Provide the (X, Y) coordinate of the cell's center where the given text is located.  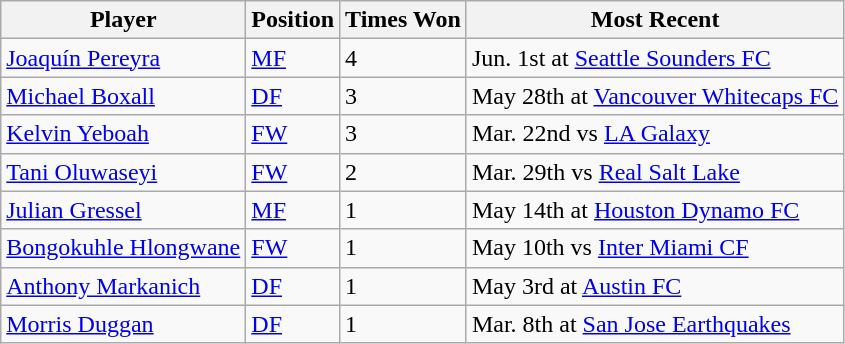
Most Recent (654, 20)
Position (293, 20)
Morris Duggan (124, 324)
Kelvin Yeboah (124, 134)
Times Won (404, 20)
May 14th at Houston Dynamo FC (654, 210)
Mar. 29th vs Real Salt Lake (654, 172)
May 3rd at Austin FC (654, 286)
Jun. 1st at Seattle Sounders FC (654, 58)
Player (124, 20)
May 28th at Vancouver Whitecaps FC (654, 96)
Bongokuhle Hlongwane (124, 248)
Mar. 8th at San Jose Earthquakes (654, 324)
4 (404, 58)
May 10th vs Inter Miami CF (654, 248)
Joaquín Pereyra (124, 58)
Tani Oluwaseyi (124, 172)
Michael Boxall (124, 96)
2 (404, 172)
Mar. 22nd vs LA Galaxy (654, 134)
Julian Gressel (124, 210)
Anthony Markanich (124, 286)
